Output the [x, y] coordinate of the center of the cell containing the given text.  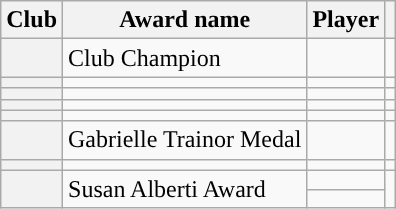
Gabrielle Trainor Medal [185, 140]
Club Champion [185, 58]
Award name [185, 20]
Susan Alberti Award [185, 189]
Player [346, 20]
Club [32, 20]
